Scan for the cell matching the given text and deliver its [x, y] coordinate at center. 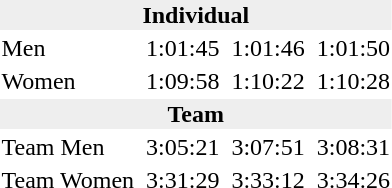
1:10:28 [353, 81]
1:01:50 [353, 48]
3:07:51 [268, 147]
3:05:21 [183, 147]
3:08:31 [353, 147]
1:10:22 [268, 81]
1:01:46 [268, 48]
1:01:45 [183, 48]
Team Men [68, 147]
1:09:58 [183, 81]
Individual [196, 15]
Women [68, 81]
Team [196, 114]
Men [68, 48]
